Extract the (X, Y) coordinate from the center of the cell holding the provided text.  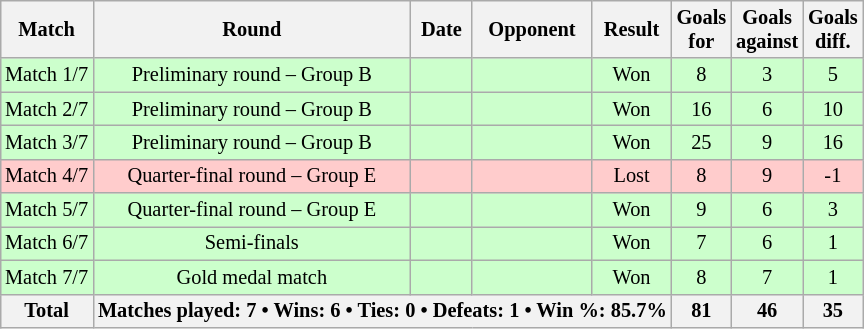
Match 6/7 (46, 243)
Match 2/7 (46, 109)
10 (833, 109)
5 (833, 75)
Round (252, 29)
Match 7/7 (46, 277)
35 (833, 311)
Match 3/7 (46, 142)
Gold medal match (252, 277)
25 (702, 142)
-1 (833, 176)
46 (767, 311)
Lost (632, 176)
Matches played: 7 • Wins: 6 • Ties: 0 • Defeats: 1 • Win %: 85.7% (382, 311)
Opponent (532, 29)
Match 1/7 (46, 75)
Goalsagainst (767, 29)
Match (46, 29)
Match 5/7 (46, 210)
Semi-finals (252, 243)
Goalsfor (702, 29)
Goalsdiff. (833, 29)
81 (702, 311)
Match 4/7 (46, 176)
Date (442, 29)
Result (632, 29)
Total (46, 311)
